Pinpoint the cell where the given text exists, returning its (X, Y) midpoint coordinate. 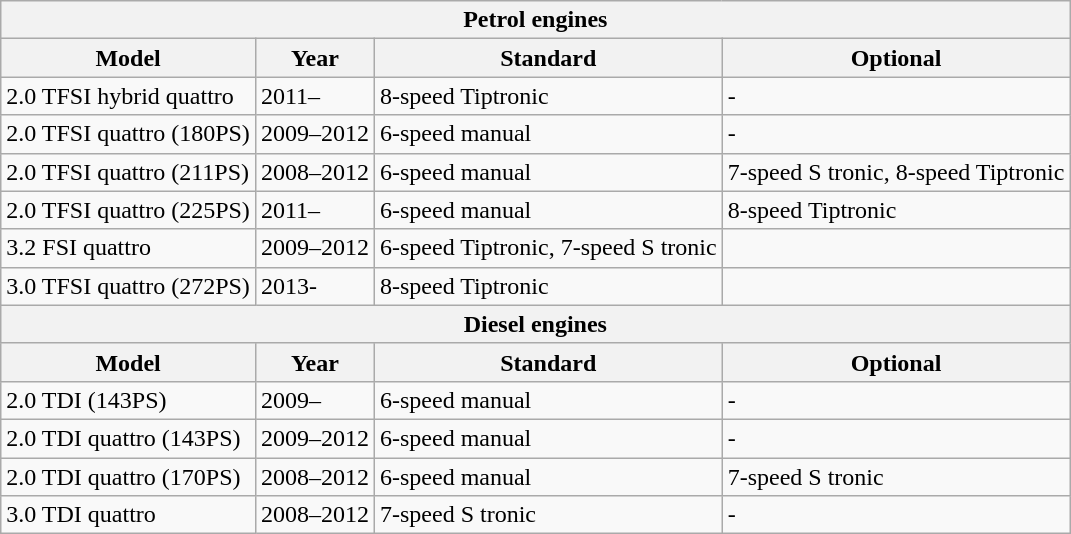
2.0 TFSI quattro (180PS) (128, 134)
2.0 TDI (143PS) (128, 400)
2.0 TDI quattro (143PS) (128, 438)
3.0 TDI quattro (128, 515)
6-speed Tiptronic, 7-speed S tronic (548, 248)
2.0 TFSI quattro (225PS) (128, 210)
7-speed S tronic, 8-speed Tiptronic (896, 172)
Petrol engines (536, 20)
2.0 TFSI quattro (211PS) (128, 172)
Diesel engines (536, 324)
3.2 FSI quattro (128, 248)
2.0 TDI quattro (170PS) (128, 477)
2.0 TFSI hybrid quattro (128, 96)
2013- (314, 286)
2009– (314, 400)
3.0 TFSI quattro (272PS) (128, 286)
